Output the [x, y] coordinate of the center of the cell containing the given text.  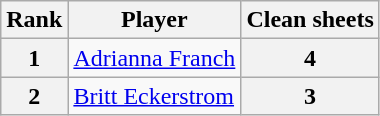
Britt Eckerstrom [154, 96]
Clean sheets [310, 20]
3 [310, 96]
Player [154, 20]
2 [34, 96]
Rank [34, 20]
4 [310, 58]
Adrianna Franch [154, 58]
1 [34, 58]
